Output the (X, Y) coordinate of the center of the cell containing the given text.  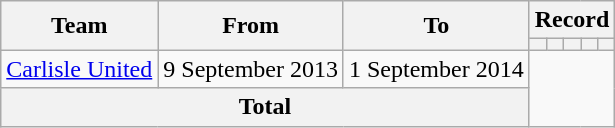
Record (572, 20)
1 September 2014 (436, 69)
9 September 2013 (251, 69)
Carlisle United (80, 69)
Total (265, 107)
To (436, 26)
From (251, 26)
Team (80, 26)
